Extract the (x, y) coordinate from the center of the cell holding the provided text.  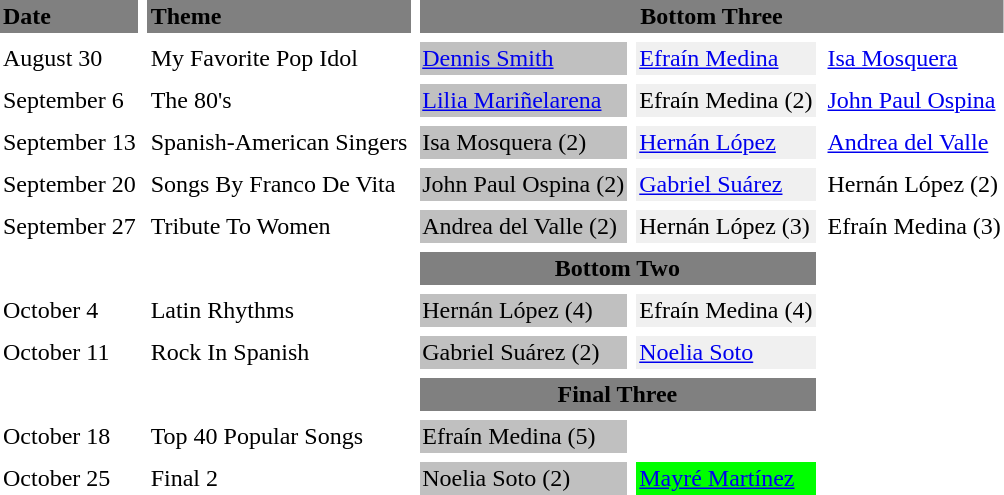
Efraín Medina (3) (914, 226)
Hernán López (2) (914, 184)
October 4 (70, 310)
October 18 (70, 436)
Tribute To Women (280, 226)
September 27 (70, 226)
Efraín Medina (726, 58)
September 6 (70, 100)
Mayré Martínez (726, 478)
Gabriel Suárez (2) (523, 352)
Dennis Smith (523, 58)
October 25 (70, 478)
John Paul Ospina (914, 100)
John Paul Ospina (2) (523, 184)
Theme (280, 16)
October 11 (70, 352)
Songs By Franco De Vita (280, 184)
Andrea del Valle (2) (523, 226)
Final 2 (280, 478)
Hernán López (4) (523, 310)
The 80's (280, 100)
My Favorite Pop Idol (280, 58)
Isa Mosquera (2) (523, 142)
August 30 (70, 58)
Rock In Spanish (280, 352)
Andrea del Valle (914, 142)
Efraín Medina (2) (726, 100)
Efraín Medina (4) (726, 310)
Spanish-American Singers (280, 142)
Efraín Medina (5) (523, 436)
Top 40 Popular Songs (280, 436)
Noelia Soto (726, 352)
Hernán López (3) (726, 226)
Hernán López (726, 142)
Noelia Soto (2) (523, 478)
September 20 (70, 184)
Lilia Mariñelarena (523, 100)
Gabriel Suárez (726, 184)
Bottom Two (617, 268)
Date (70, 16)
Bottom Three (712, 16)
September 13 (70, 142)
Isa Mosquera (914, 58)
Final Three (617, 394)
Latin Rhythms (280, 310)
